Identify which cell holds the provided text, then report its (X, Y) central coordinate. 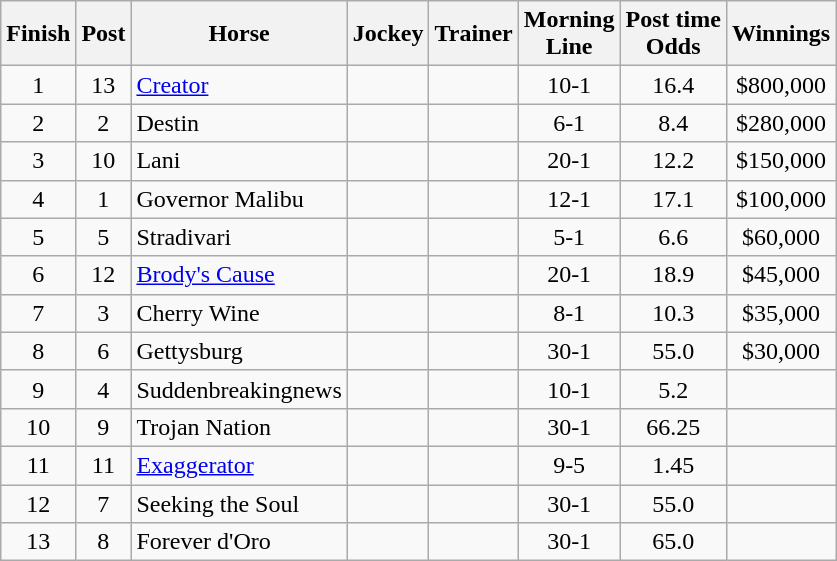
6-1 (569, 123)
Winnings (780, 34)
Brody's Cause (239, 275)
Gettysburg (239, 351)
$800,000 (780, 85)
18.9 (673, 275)
Governor Malibu (239, 199)
Creator (239, 85)
Seeking the Soul (239, 503)
Cherry Wine (239, 313)
$280,000 (780, 123)
9-5 (569, 465)
66.25 (673, 427)
Post timeOdds (673, 34)
10.3 (673, 313)
Forever d'Oro (239, 542)
Destin (239, 123)
$60,000 (780, 237)
$150,000 (780, 161)
1.45 (673, 465)
65.0 (673, 542)
8-1 (569, 313)
12-1 (569, 199)
Lani (239, 161)
Exaggerator (239, 465)
12.2 (673, 161)
Trojan Nation (239, 427)
Finish (38, 34)
5.2 (673, 389)
6.6 (673, 237)
17.1 (673, 199)
$100,000 (780, 199)
Trainer (474, 34)
Suddenbreakingnews (239, 389)
Post (104, 34)
8.4 (673, 123)
16.4 (673, 85)
$30,000 (780, 351)
$45,000 (780, 275)
$35,000 (780, 313)
Horse (239, 34)
MorningLine (569, 34)
5-1 (569, 237)
Stradivari (239, 237)
Jockey (388, 34)
